From the cell containing the given text, extract its center point as [X, Y] coordinate. 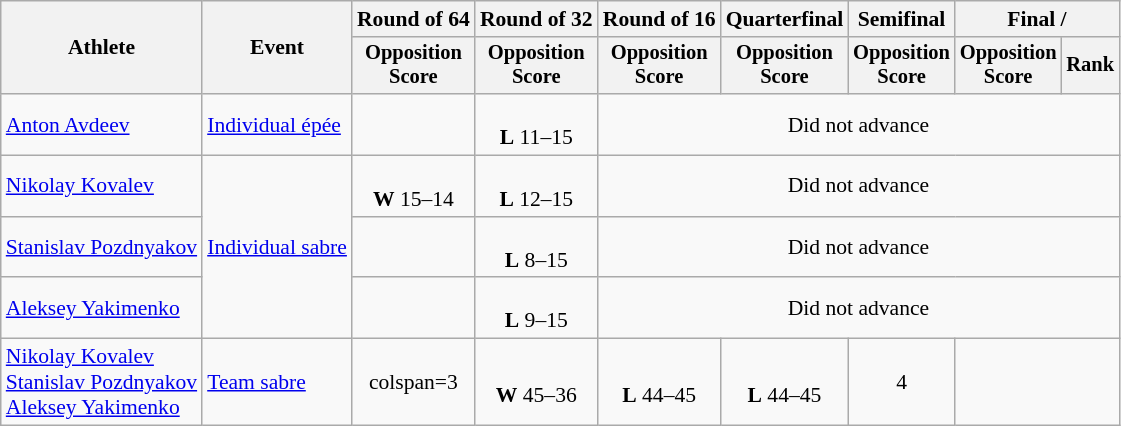
L 8–15 [536, 248]
4 [902, 382]
Round of 32 [536, 19]
colspan=3 [414, 382]
Stanislav Pozdnyakov [102, 248]
L 9–15 [536, 308]
Aleksey Yakimenko [102, 308]
Final / [1037, 19]
W 15–14 [414, 186]
Nikolay Kovalev [102, 186]
L 12–15 [536, 186]
Nikolay KovalevStanislav PozdnyakovAleksey Yakimenko [102, 382]
Semifinal [902, 19]
Individual sabre [277, 248]
Round of 16 [660, 19]
Individual épée [277, 124]
L 11–15 [536, 124]
Anton Avdeev [102, 124]
Event [277, 48]
Quarterfinal [785, 19]
Rank [1090, 66]
Team sabre [277, 382]
Athlete [102, 48]
Round of 64 [414, 19]
W 45–36 [536, 382]
